Extract the [X, Y] coordinate from the center of the cell holding the provided text.  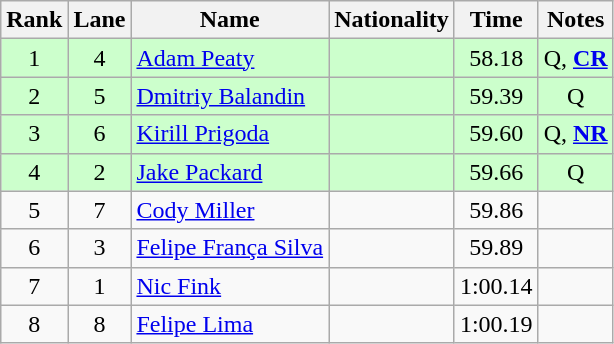
Time [496, 20]
Kirill Prigoda [230, 134]
59.86 [496, 210]
Jake Packard [230, 172]
Adam Peaty [230, 58]
Name [230, 20]
Notes [576, 20]
1:00.14 [496, 286]
59.60 [496, 134]
Rank [34, 20]
Q, NR [576, 134]
Lane [100, 20]
Q, CR [576, 58]
59.66 [496, 172]
59.39 [496, 96]
58.18 [496, 58]
59.89 [496, 248]
Dmitriy Balandin [230, 96]
Felipe Lima [230, 324]
Nationality [392, 20]
Cody Miller [230, 210]
Nic Fink [230, 286]
Felipe França Silva [230, 248]
1:00.19 [496, 324]
